For the text-containing cell, return its midpoint in [x, y] coordinate format. 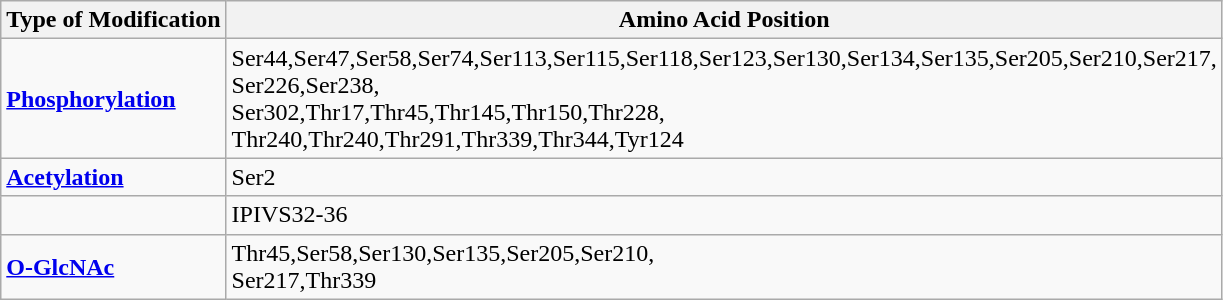
Thr45,Ser58,Ser130,Ser135,Ser205,Ser210,Ser217,Thr339 [724, 266]
Ser2 [724, 177]
Acetylation [114, 177]
Phosphorylation [114, 98]
IPIVS32-36 [724, 215]
O-GlcNAc [114, 266]
Type of Modification [114, 20]
Amino Acid Position [724, 20]
